Return [X, Y] of the center of cell containing provided text 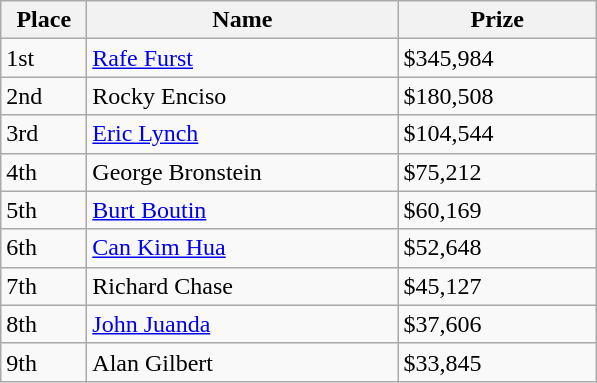
George Bronstein [242, 172]
8th [44, 324]
Prize [498, 20]
$37,606 [498, 324]
$60,169 [498, 210]
$104,544 [498, 134]
Rafe Furst [242, 58]
9th [44, 362]
$33,845 [498, 362]
7th [44, 286]
Eric Lynch [242, 134]
Richard Chase [242, 286]
4th [44, 172]
$180,508 [498, 96]
5th [44, 210]
1st [44, 58]
6th [44, 248]
$75,212 [498, 172]
$45,127 [498, 286]
$345,984 [498, 58]
Place [44, 20]
$52,648 [498, 248]
Can Kim Hua [242, 248]
Alan Gilbert [242, 362]
2nd [44, 96]
Burt Boutin [242, 210]
John Juanda [242, 324]
Name [242, 20]
3rd [44, 134]
Rocky Enciso [242, 96]
